Output the [x, y] coordinate of the center of the cell containing the given text.  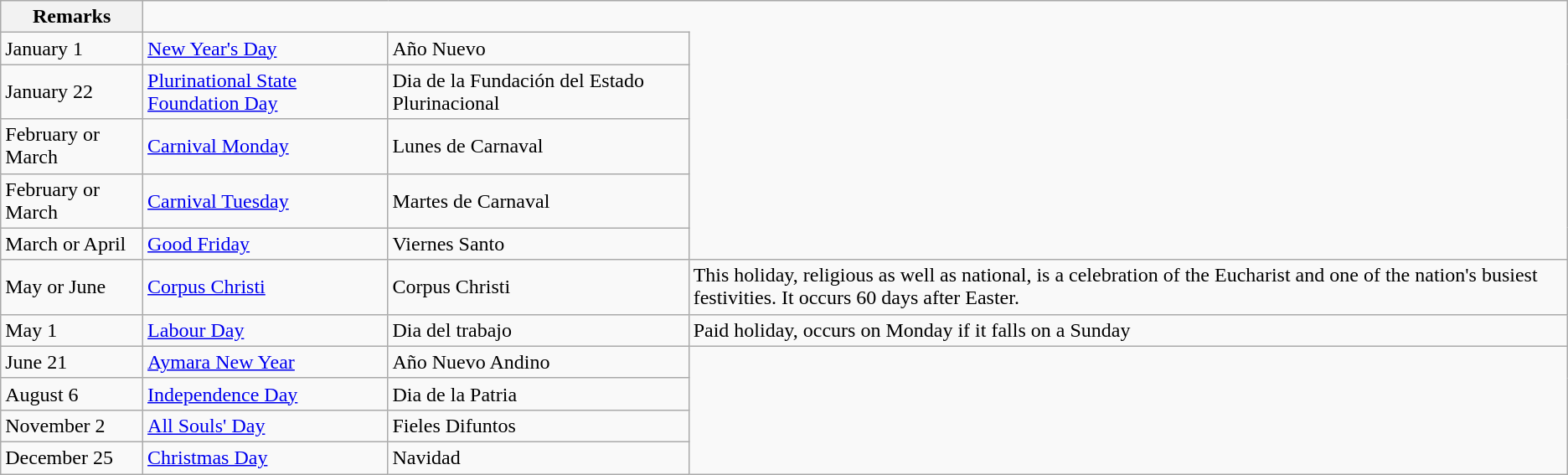
June 21 [72, 362]
Martes de Carnaval [538, 201]
Carnival Monday [266, 146]
Dia del trabajo [538, 330]
Aymara New Year [266, 362]
November 2 [72, 426]
May or June [72, 287]
Carnival Tuesday [266, 201]
All Souls' Day [266, 426]
Independence Day [266, 394]
Fieles Difuntos [538, 426]
Dia de la Fundación del Estado Plurinacional [538, 92]
January 1 [72, 49]
Navidad [538, 457]
Remarks [72, 17]
Viernes Santo [538, 244]
Christmas Day [266, 457]
Good Friday [266, 244]
December 25 [72, 457]
Paid holiday, occurs on Monday if it falls on a Sunday [1127, 330]
Lunes de Carnaval [538, 146]
August 6 [72, 394]
January 22 [72, 92]
Plurinational State Foundation Day [266, 92]
May 1 [72, 330]
New Year's Day [266, 49]
Año Nuevo [538, 49]
Año Nuevo Andino [538, 362]
Dia de la Patria [538, 394]
March or April [72, 244]
Labour Day [266, 330]
